Return [x, y] of the center of cell containing provided text 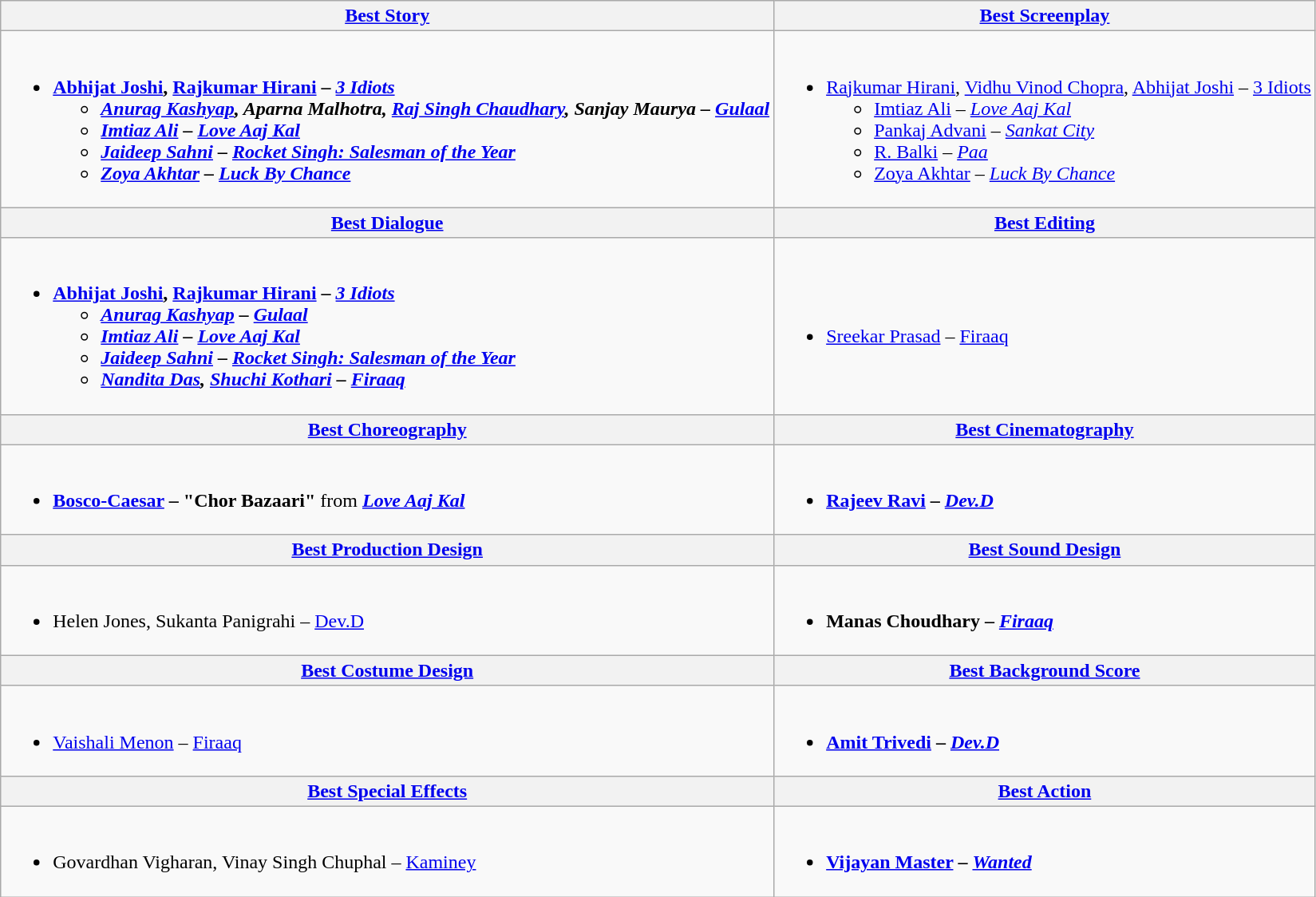
Best Screenplay [1045, 16]
Best Dialogue [388, 223]
Best Production Design [388, 550]
Best Special Effects [388, 791]
Vaishali Menon – Firaaq [388, 731]
Helen Jones, Sukanta Panigrahi – Dev.D [388, 610]
Best Background Score [1045, 670]
Best Cinematography [1045, 429]
Rajeev Ravi – Dev.D [1045, 490]
Best Editing [1045, 223]
Best Choreography [388, 429]
Sreekar Prasad – Firaaq [1045, 326]
Manas Choudhary – Firaaq [1045, 610]
Govardhan Vigharan, Vinay Singh Chuphal – Kaminey [388, 851]
Bosco-Caesar – "Chor Bazaari" from Love Aaj Kal [388, 490]
Best Story [388, 16]
Best Action [1045, 791]
Amit Trivedi – Dev.D [1045, 731]
Best Sound Design [1045, 550]
Best Costume Design [388, 670]
Vijayan Master – Wanted [1045, 851]
